Detect which cell encompasses the target text, then output its [x, y] center coordinate. 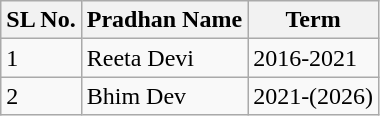
1 [41, 58]
2021-(2026) [314, 96]
Term [314, 20]
2 [41, 96]
Pradhan Name [164, 20]
Reeta Devi [164, 58]
SL No. [41, 20]
2016-2021 [314, 58]
Bhim Dev [164, 96]
